Determine the [X, Y] coordinate at the center of the cell enclosing the given text.  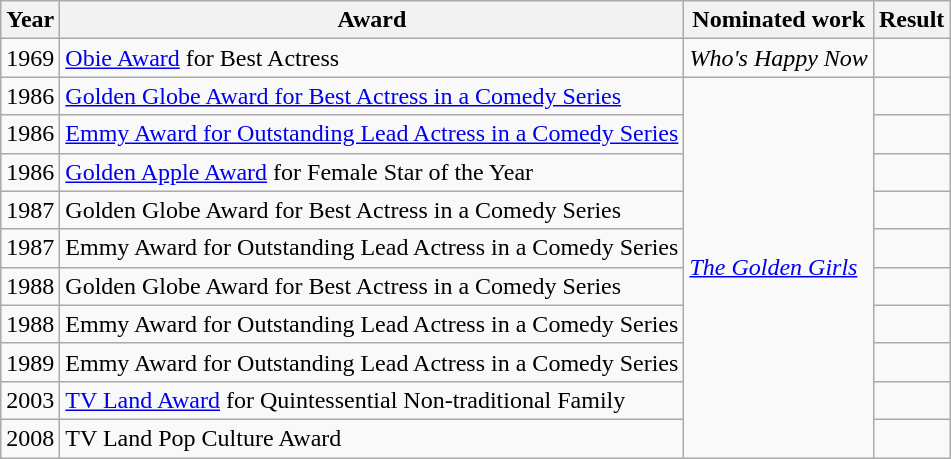
2008 [30, 438]
2003 [30, 400]
Year [30, 20]
Award [372, 20]
TV Land Award for Quintessential Non-traditional Family [372, 400]
1969 [30, 58]
1989 [30, 362]
TV Land Pop Culture Award [372, 438]
Who's Happy Now [779, 58]
Result [911, 20]
Golden Apple Award for Female Star of the Year [372, 172]
The Golden Girls [779, 268]
Nominated work [779, 20]
Obie Award for Best Actress [372, 58]
